Locate the cell with the specified text and output its [X, Y] center coordinate. 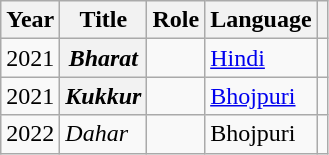
Kukkur [104, 96]
Title [104, 20]
Year [30, 20]
Hindi [261, 58]
Language [261, 20]
Dahar [104, 134]
Role [176, 20]
2022 [30, 134]
Bharat [104, 58]
